Pinpoint the cell where the given text exists, returning its (x, y) midpoint coordinate. 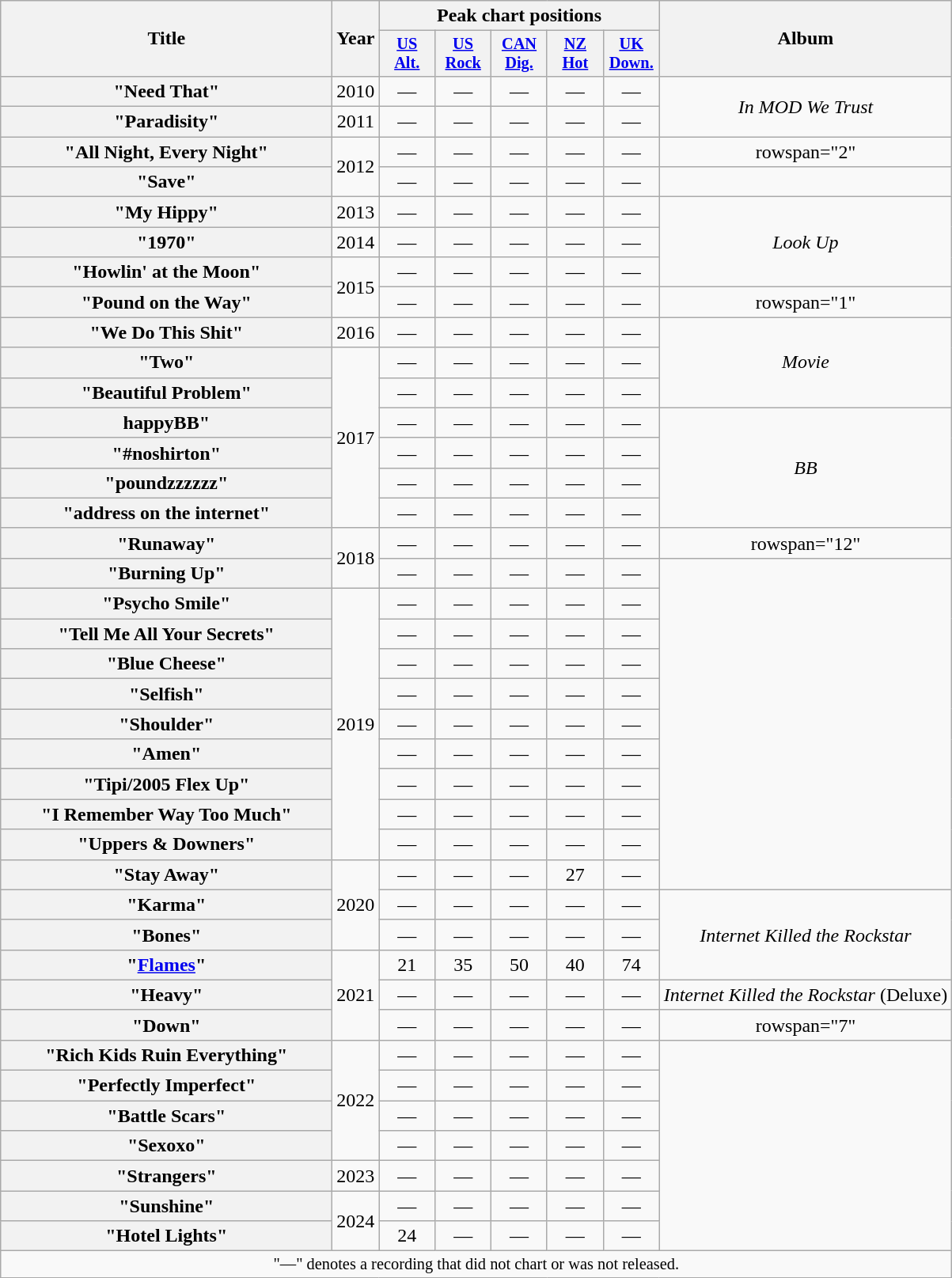
2015 (356, 287)
40 (575, 965)
"All Night, Every Night" (166, 152)
27 (575, 874)
21 (407, 965)
"Paradisity" (166, 122)
"Sunshine" (166, 1206)
74 (632, 965)
"1970" (166, 242)
"#noshirton" (166, 453)
2017 (356, 438)
Movie (806, 362)
2011 (356, 122)
"Down" (166, 1025)
2010 (356, 91)
"Tipi/2005 Flex Up" (166, 784)
"Burning Up" (166, 573)
Peak chart positions (519, 16)
"Beautiful Problem" (166, 393)
"Uppers & Downers" (166, 844)
"Karma" (166, 904)
50 (519, 965)
BB (806, 468)
"Selfish" (166, 694)
2021 (356, 995)
CANDig. (519, 54)
"Save" (166, 182)
"Strangers" (166, 1176)
"Two" (166, 362)
Title (166, 39)
2013 (356, 212)
2022 (356, 1100)
2024 (356, 1221)
"Shoulder" (166, 724)
USRock (464, 54)
"I Remember Way Too Much" (166, 814)
2019 (356, 725)
"My Hippy" (166, 212)
"address on the internet" (166, 513)
24 (407, 1236)
Album (806, 39)
2020 (356, 904)
2012 (356, 167)
"Hotel Lights" (166, 1236)
"Bones" (166, 935)
"poundzzzzzz" (166, 483)
USAlt. (407, 54)
Look Up (806, 242)
2023 (356, 1176)
"Stay Away" (166, 874)
Internet Killed the Rockstar (Deluxe) (806, 995)
"Psycho Smile" (166, 604)
2016 (356, 332)
"Amen" (166, 754)
"Blue Cheese" (166, 664)
In MOD We Trust (806, 106)
rowspan="7" (806, 1025)
UKDown. (632, 54)
"Rich Kids Ruin Everything" (166, 1055)
2014 (356, 242)
"Howlin' at the Moon" (166, 272)
"Need That" (166, 91)
rowspan="2" (806, 152)
"—" denotes a recording that did not chart or was not released. (476, 1265)
happyBB" (166, 423)
"Heavy" (166, 995)
"Pound on the Way" (166, 302)
"Tell Me All Your Secrets" (166, 634)
Internet Killed the Rockstar (806, 935)
"Battle Scars" (166, 1116)
rowspan="1" (806, 302)
35 (464, 965)
rowspan="12" (806, 543)
"Sexoxo" (166, 1146)
"Flames" (166, 965)
"We Do This Shit" (166, 332)
NZHot (575, 54)
Year (356, 39)
"Perfectly Imperfect" (166, 1086)
"Runaway" (166, 543)
2018 (356, 558)
